For the text-containing cell, return its midpoint in [x, y] coordinate format. 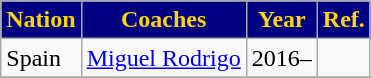
Ref. [344, 20]
Coaches [164, 20]
Spain [41, 58]
Miguel Rodrigo [164, 58]
Nation [41, 20]
2016– [282, 58]
Year [282, 20]
